Locate the cell with the specified text and output its [X, Y] center coordinate. 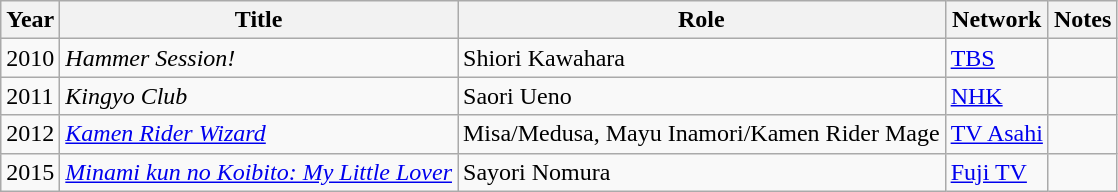
Notes [1082, 20]
TBS [996, 58]
2012 [30, 134]
Kamen Rider Wizard [259, 134]
Fuji TV [996, 172]
Network [996, 20]
Misa/Medusa, Mayu Inamori/Kamen Rider Mage [702, 134]
Title [259, 20]
Sayori Nomura [702, 172]
Shiori Kawahara [702, 58]
Minami kun no Koibito: My Little Lover [259, 172]
Hammer Session! [259, 58]
2010 [30, 58]
2015 [30, 172]
Saori Ueno [702, 96]
Kingyo Club [259, 96]
Role [702, 20]
TV Asahi [996, 134]
2011 [30, 96]
Year [30, 20]
NHK [996, 96]
